Search for the cell housing the specified text and yield its [x, y] center coordinate. 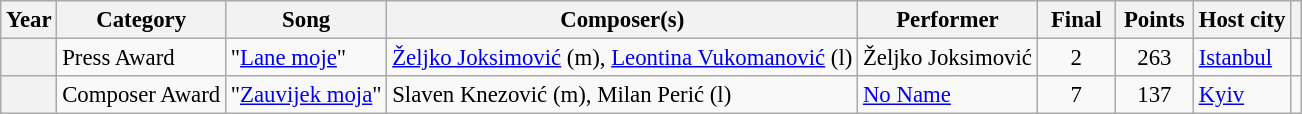
"Zauvijek moja" [306, 95]
2 [1076, 58]
Kyiv [1242, 95]
"Lane moje" [306, 58]
Press Award [142, 58]
Host city [1242, 20]
Composer(s) [622, 20]
137 [1154, 95]
7 [1076, 95]
Category [142, 20]
No Name [948, 95]
Year [29, 20]
263 [1154, 58]
Points [1154, 20]
Performer [948, 20]
Slaven Knezović (m), Milan Perić (l) [622, 95]
Song [306, 20]
Željko Joksimović (m), Leontina Vukomanović (l) [622, 58]
Final [1076, 20]
Composer Award [142, 95]
Željko Joksimović [948, 58]
Istanbul [1242, 58]
